Determine the (X, Y) coordinate at the center of the cell enclosing the given text.  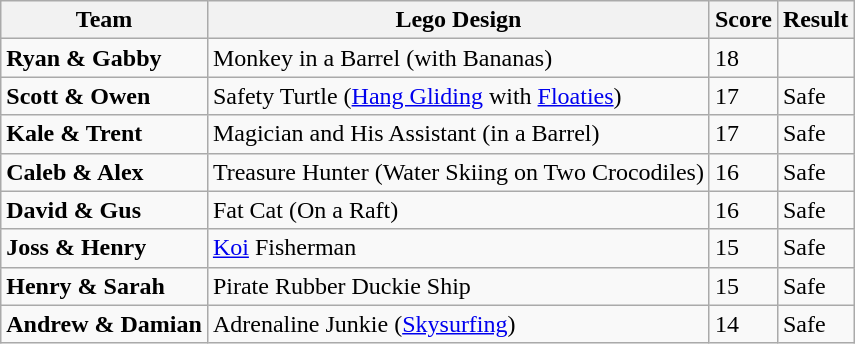
Ryan & Gabby (104, 58)
Caleb & Alex (104, 172)
Treasure Hunter (Water Skiing on Two Crocodiles) (458, 172)
Magician and His Assistant (in a Barrel) (458, 134)
Kale & Trent (104, 134)
Team (104, 20)
Result (815, 20)
Henry & Sarah (104, 286)
Joss & Henry (104, 248)
Scott & Owen (104, 96)
Safety Turtle (Hang Gliding with Floaties) (458, 96)
Score (743, 20)
Koi Fisherman (458, 248)
Fat Cat (On a Raft) (458, 210)
David & Gus (104, 210)
14 (743, 324)
Pirate Rubber Duckie Ship (458, 286)
Adrenaline Junkie (Skysurfing) (458, 324)
Monkey in a Barrel (with Bananas) (458, 58)
Andrew & Damian (104, 324)
18 (743, 58)
Lego Design (458, 20)
